Return (x, y) of the center of cell containing provided text 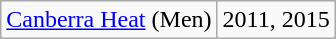
Canberra Heat (Men) (109, 20)
2011, 2015 (276, 20)
